Capture the cell that displays the provided text and extract its (X, Y) central coordinate. 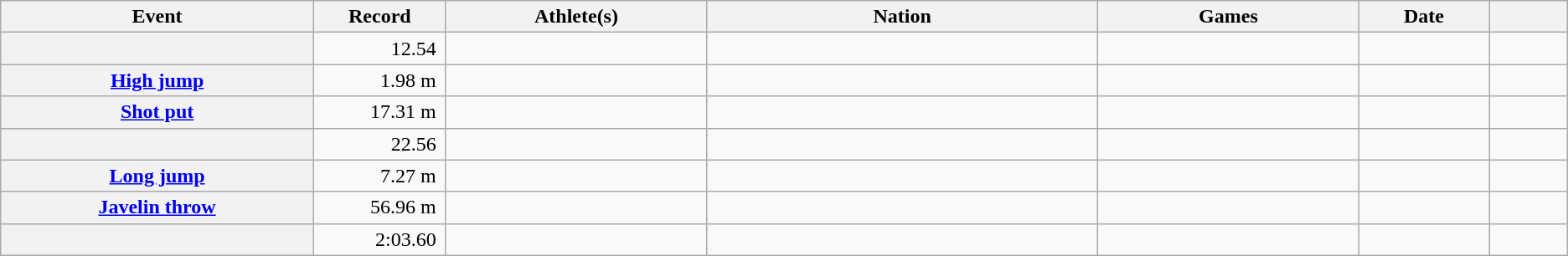
Long jump (157, 176)
56.96 m (379, 207)
Event (157, 17)
Athlete(s) (576, 17)
High jump (157, 80)
17.31 m (379, 112)
22.56 (379, 144)
Javelin throw (157, 207)
Shot put (157, 112)
Games (1228, 17)
7.27 m (379, 176)
12.54 (379, 49)
1.98 m (379, 80)
2:03.60 (379, 239)
Date (1424, 17)
Record (379, 17)
Nation (903, 17)
